Detect which cell encompasses the target text, then output its (X, Y) center coordinate. 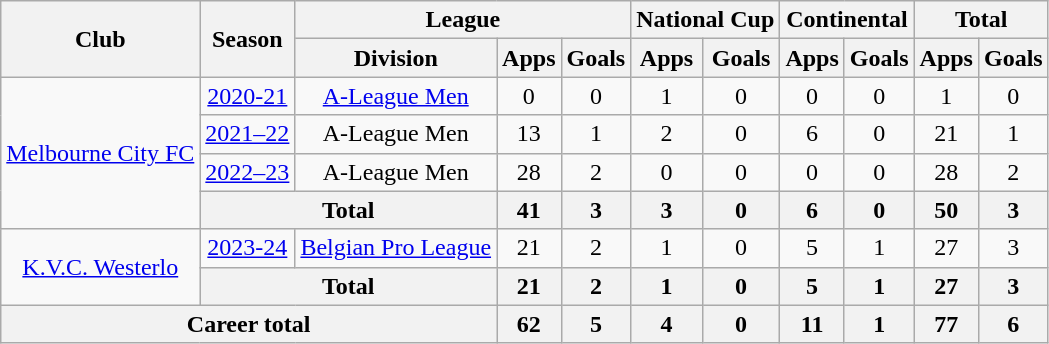
50 (946, 210)
4 (667, 324)
13 (529, 134)
Continental (847, 20)
Career total (249, 324)
Club (100, 39)
Season (248, 39)
2022–23 (248, 172)
Melbourne City FC (100, 153)
Belgian Pro League (396, 248)
2021–22 (248, 134)
2020-21 (248, 96)
77 (946, 324)
2023-24 (248, 248)
K.V.C. Westerlo (100, 267)
League (463, 20)
Division (396, 58)
41 (529, 210)
National Cup (706, 20)
62 (529, 324)
11 (812, 324)
